Output the (X, Y) coordinate of the center of the cell containing the given text.  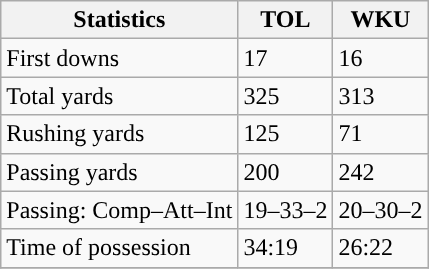
Passing: Comp–Att–Int (120, 210)
20–30–2 (380, 210)
26:22 (380, 248)
71 (380, 134)
200 (286, 172)
325 (286, 96)
Total yards (120, 96)
34:19 (286, 248)
Rushing yards (120, 134)
Time of possession (120, 248)
Passing yards (120, 172)
19–33–2 (286, 210)
242 (380, 172)
Statistics (120, 20)
WKU (380, 20)
TOL (286, 20)
313 (380, 96)
First downs (120, 58)
17 (286, 58)
16 (380, 58)
125 (286, 134)
